Output the (X, Y) coordinate of the center of the cell containing the given text.  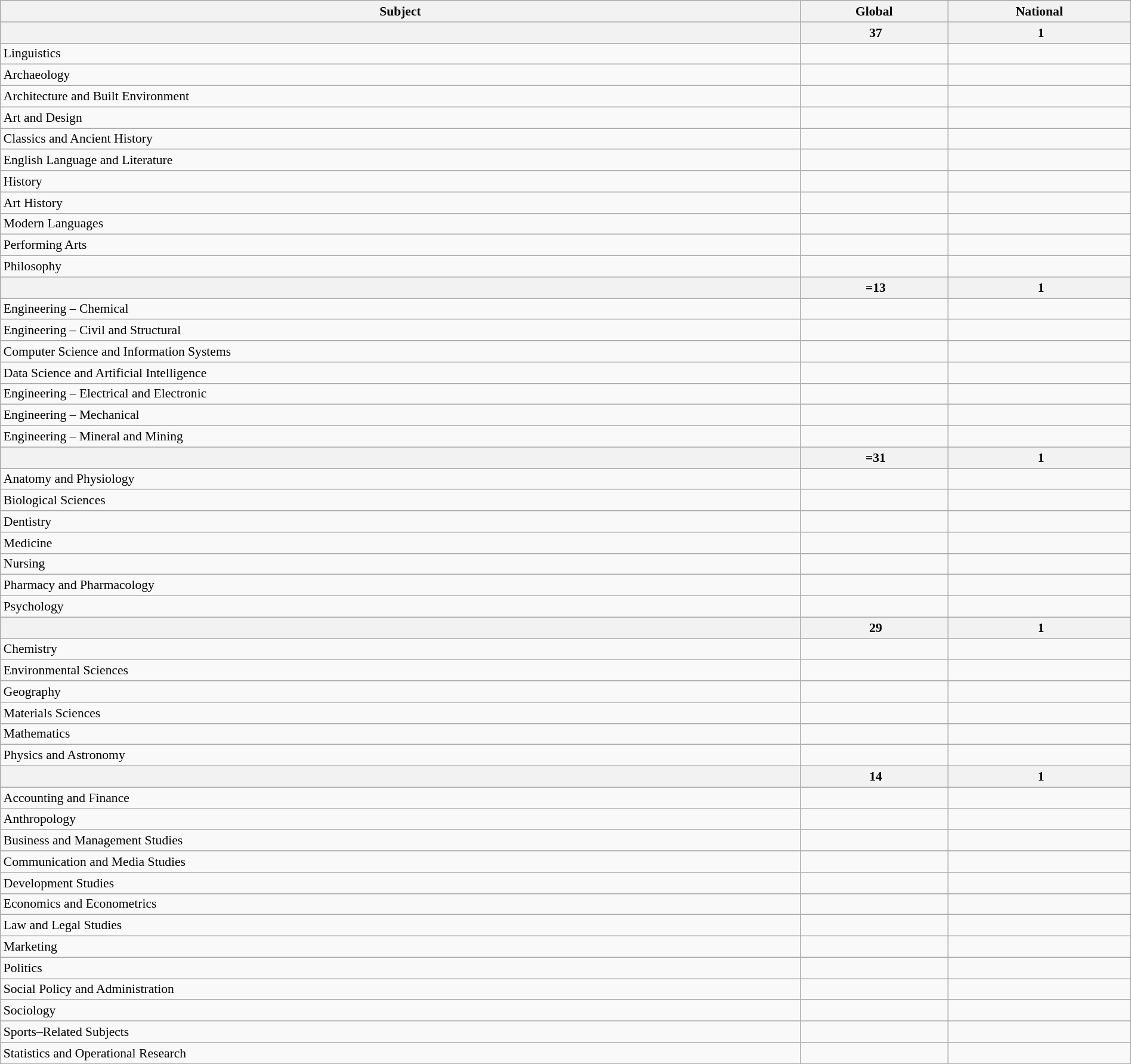
Computer Science and Information Systems (400, 351)
Geography (400, 692)
Business and Management Studies (400, 841)
Engineering – Mechanical (400, 415)
Performing Arts (400, 245)
Art History (400, 203)
Global (874, 11)
Classics and Ancient History (400, 139)
Nursing (400, 564)
Engineering – Electrical and Electronic (400, 394)
Philosophy (400, 267)
Mathematics (400, 734)
Dentistry (400, 522)
English Language and Literature (400, 161)
37 (874, 33)
Environmental Sciences (400, 671)
Data Science and Artificial Intelligence (400, 373)
Chemistry (400, 649)
Engineering – Civil and Structural (400, 331)
History (400, 181)
Materials Sciences (400, 713)
Art and Design (400, 118)
Linguistics (400, 54)
29 (874, 628)
Development Studies (400, 883)
Sports–Related Subjects (400, 1032)
Anthropology (400, 819)
Marketing (400, 947)
Architecture and Built Environment (400, 97)
Medicine (400, 543)
=13 (874, 288)
Communication and Media Studies (400, 862)
Anatomy and Physiology (400, 479)
National (1039, 11)
Statistics and Operational Research (400, 1053)
Engineering – Mineral and Mining (400, 437)
Modern Languages (400, 224)
Physics and Astronomy (400, 755)
Pharmacy and Pharmacology (400, 585)
Politics (400, 968)
Sociology (400, 1011)
Engineering – Chemical (400, 309)
Economics and Econometrics (400, 904)
Accounting and Finance (400, 798)
14 (874, 777)
=31 (874, 458)
Subject (400, 11)
Psychology (400, 607)
Archaeology (400, 75)
Social Policy and Administration (400, 989)
Biological Sciences (400, 501)
Law and Legal Studies (400, 926)
